Output the (X, Y) coordinate of the center of the cell containing the given text.  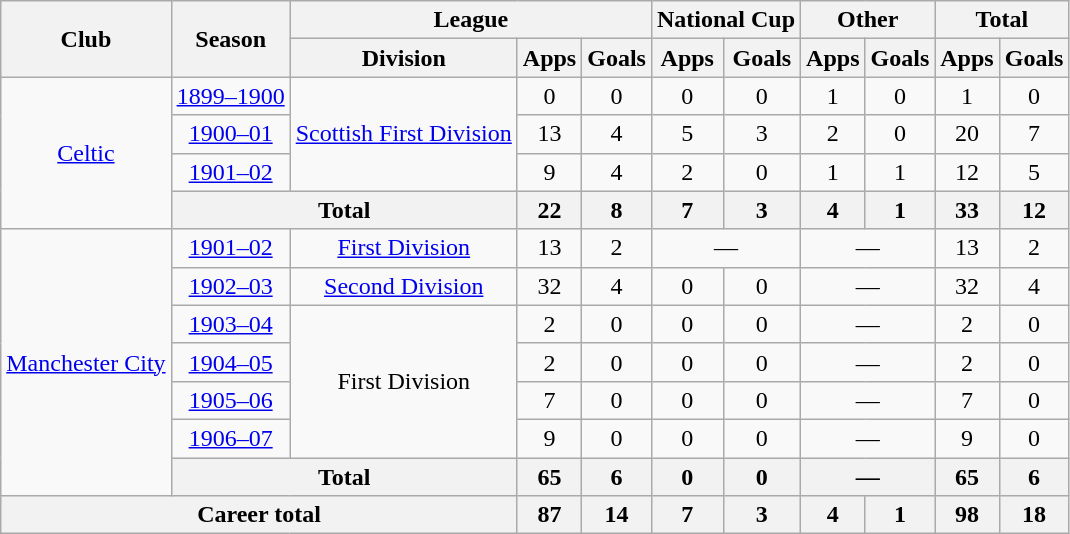
Season (230, 39)
1903–04 (230, 324)
8 (617, 210)
87 (549, 515)
Celtic (86, 153)
League (470, 20)
98 (967, 515)
14 (617, 515)
National Cup (726, 20)
1906–07 (230, 438)
1900–01 (230, 134)
Career total (260, 515)
1899–1900 (230, 96)
Other (868, 20)
1904–05 (230, 362)
Scottish First Division (404, 134)
22 (549, 210)
20 (967, 134)
33 (967, 210)
Division (404, 58)
1905–06 (230, 400)
Club (86, 39)
Second Division (404, 286)
18 (1034, 515)
Manchester City (86, 362)
1902–03 (230, 286)
